Output the [x, y] coordinate of the center of the cell containing the given text.  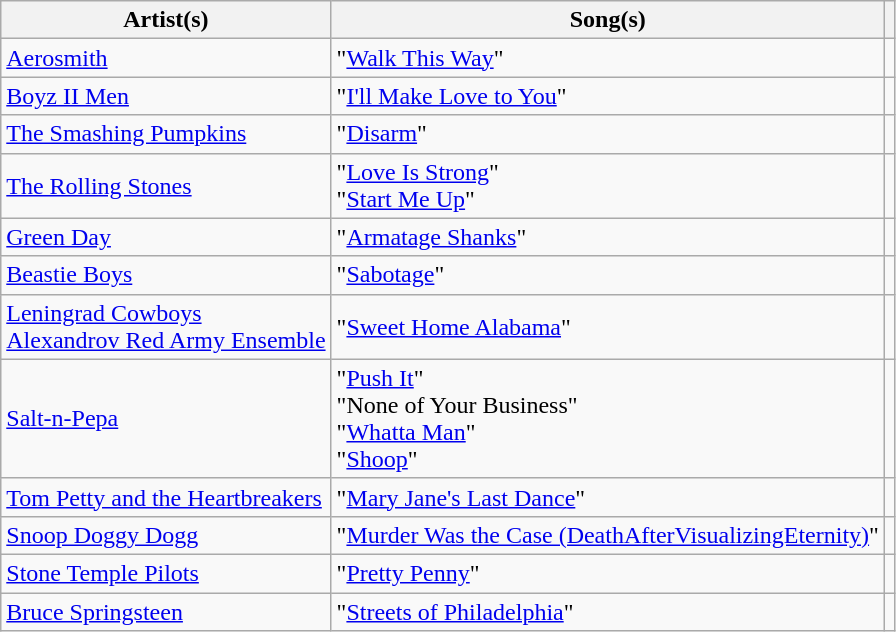
Aerosmith [166, 58]
Green Day [166, 237]
Artist(s) [166, 20]
"Sabotage" [608, 275]
"Murder Was the Case (DeathAfterVisualizingEternity)" [608, 535]
Stone Temple Pilots [166, 573]
"Streets of Philadelphia" [608, 611]
Beastie Boys [166, 275]
Leningrad Cowboys Alexandrov Red Army Ensemble [166, 326]
The Rolling Stones [166, 186]
"Love Is Strong" "Start Me Up" [608, 186]
The Smashing Pumpkins [166, 134]
"Mary Jane's Last Dance" [608, 497]
Tom Petty and the Heartbreakers [166, 497]
"Pretty Penny" [608, 573]
Salt-n-Pepa [166, 418]
"Armatage Shanks" [608, 237]
"Sweet Home Alabama" [608, 326]
"Push It" "None of Your Business" "Whatta Man" "Shoop" [608, 418]
Boyz II Men [166, 96]
Snoop Doggy Dogg [166, 535]
Bruce Springsteen [166, 611]
"Disarm" [608, 134]
"Walk This Way" [608, 58]
"I'll Make Love to You" [608, 96]
Song(s) [608, 20]
